Capture the cell that displays the provided text and extract its (X, Y) central coordinate. 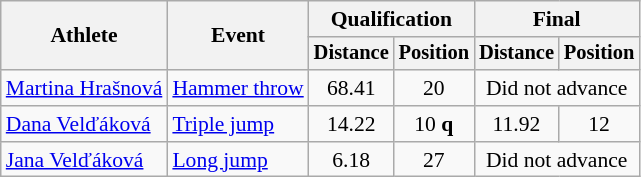
Event (238, 36)
Martina Hrašnová (84, 88)
Hammer throw (238, 88)
68.41 (352, 88)
Final (556, 19)
12 (599, 124)
Athlete (84, 36)
10 q (434, 124)
Qualification (392, 19)
Dana Velďáková (84, 124)
Did not advance (556, 88)
Triple jump (238, 124)
11.92 (516, 124)
14.22 (352, 124)
20 (434, 88)
